Return (X, Y) of the center of cell containing provided text 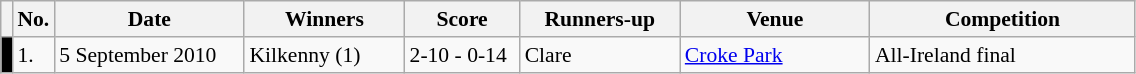
Winners (324, 19)
2-10 - 0-14 (462, 55)
Kilkenny (1) (324, 55)
1. (33, 55)
Runners-up (600, 19)
Date (149, 19)
5 September 2010 (149, 55)
Competition (1002, 19)
Croke Park (775, 55)
Clare (600, 55)
Score (462, 19)
All-Ireland final (1002, 55)
Venue (775, 19)
No. (33, 19)
